Return the (X, Y) coordinate for the center point of the cell that contains the specified text.  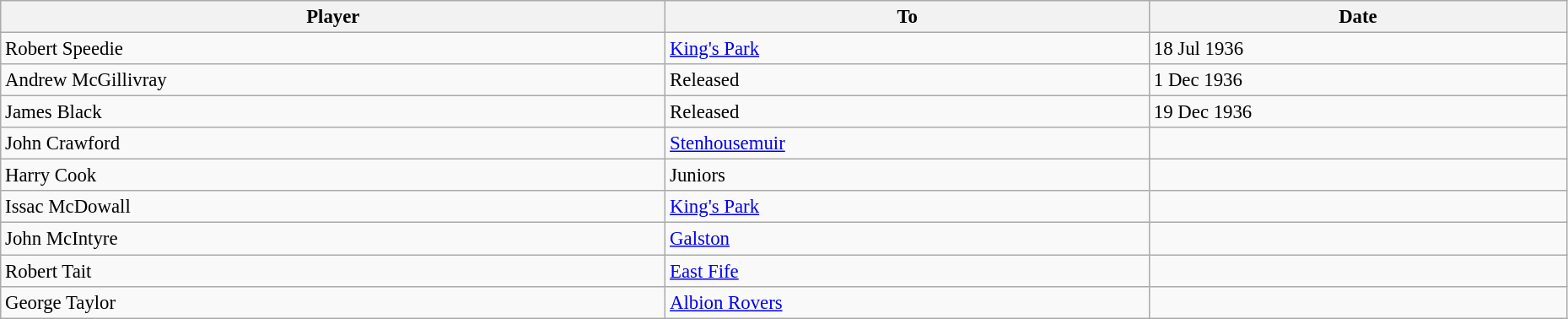
Robert Tait (333, 271)
Player (333, 17)
Juniors (908, 176)
Robert Speedie (333, 49)
James Black (333, 112)
John McIntyre (333, 239)
George Taylor (333, 302)
To (908, 17)
18 Jul 1936 (1358, 49)
Galston (908, 239)
Issac McDowall (333, 207)
Harry Cook (333, 176)
Albion Rovers (908, 302)
John Crawford (333, 143)
Date (1358, 17)
Andrew McGillivray (333, 80)
Stenhousemuir (908, 143)
East Fife (908, 271)
19 Dec 1936 (1358, 112)
1 Dec 1936 (1358, 80)
